Detect which cell encompasses the target text, then output its (x, y) center coordinate. 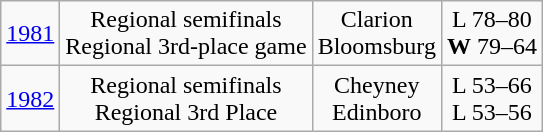
Regional semifinalsRegional 3rd Place (186, 98)
1981 (30, 34)
L 53–66L 53–56 (492, 98)
1982 (30, 98)
CheyneyEdinboro (376, 98)
L 78–80W 79–64 (492, 34)
Regional semifinalsRegional 3rd-place game (186, 34)
ClarionBloomsburg (376, 34)
